Return the (x, y) coordinate for the center point of the cell that contains the specified text.  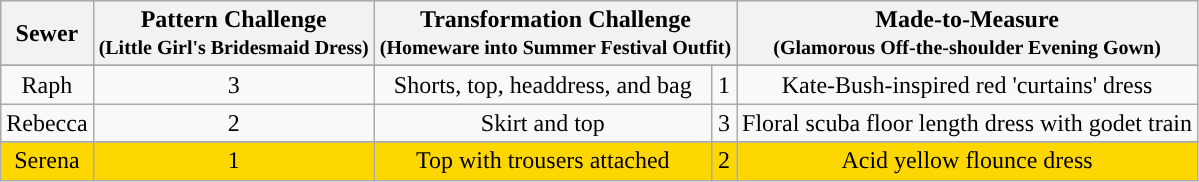
Shorts, top, headdress, and bag (542, 85)
Kate-Bush-inspired red 'curtains' dress (968, 85)
Sewer (47, 34)
Floral scuba floor length dress with godet train (968, 123)
Skirt and top (542, 123)
Rebecca (47, 123)
Transformation Challenge(Homeware into Summer Festival Outfit) (555, 34)
Pattern Challenge(Little Girl's Bridesmaid Dress) (234, 34)
Raph (47, 85)
Made-to-Measure(Glamorous Off-the-shoulder Evening Gown) (968, 34)
Top with trousers attached (542, 161)
Serena (47, 161)
Acid yellow flounce dress (968, 161)
